Find where the given text appears and provide that cell's center as (X, Y) coordinate. 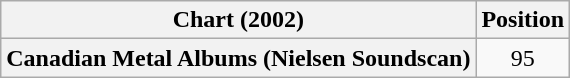
Canadian Metal Albums (Nielsen Soundscan) (238, 58)
Chart (2002) (238, 20)
95 (523, 58)
Position (523, 20)
